Output the (x, y) coordinate of the center of the cell containing the given text.  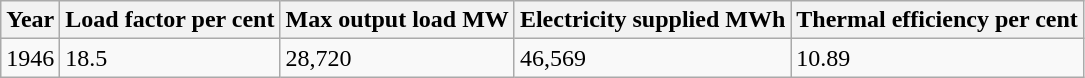
Max output load MW (397, 20)
Thermal efficiency per cent (938, 20)
Year (30, 20)
Electricity supplied MWh (652, 20)
10.89 (938, 58)
28,720 (397, 58)
46,569 (652, 58)
Load factor per cent (170, 20)
18.5 (170, 58)
1946 (30, 58)
